From the cell containing the given text, extract its center point as (X, Y) coordinate. 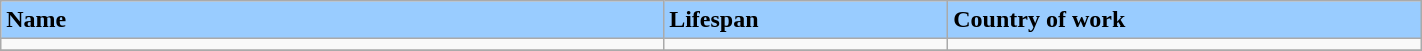
Country of work (1185, 20)
Name (332, 20)
Lifespan (806, 20)
